Pinpoint the cell where the given text exists, returning its (X, Y) midpoint coordinate. 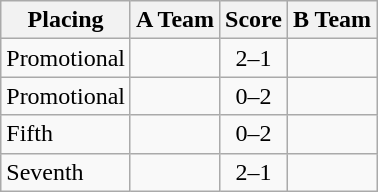
B Team (332, 20)
Score (254, 20)
Placing (66, 20)
A Team (174, 20)
Fifth (66, 134)
Seventh (66, 172)
